For the text-containing cell, return its midpoint in [X, Y] coordinate format. 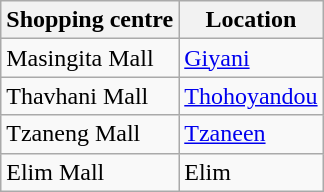
Elim [251, 172]
Thavhani Mall [90, 96]
Elim Mall [90, 172]
Shopping centre [90, 20]
Location [251, 20]
Tzaneng Mall [90, 134]
Thohoyandou [251, 96]
Masingita Mall [90, 58]
Tzaneen [251, 134]
Giyani [251, 58]
